Pinpoint the cell where the given text exists, returning its [X, Y] midpoint coordinate. 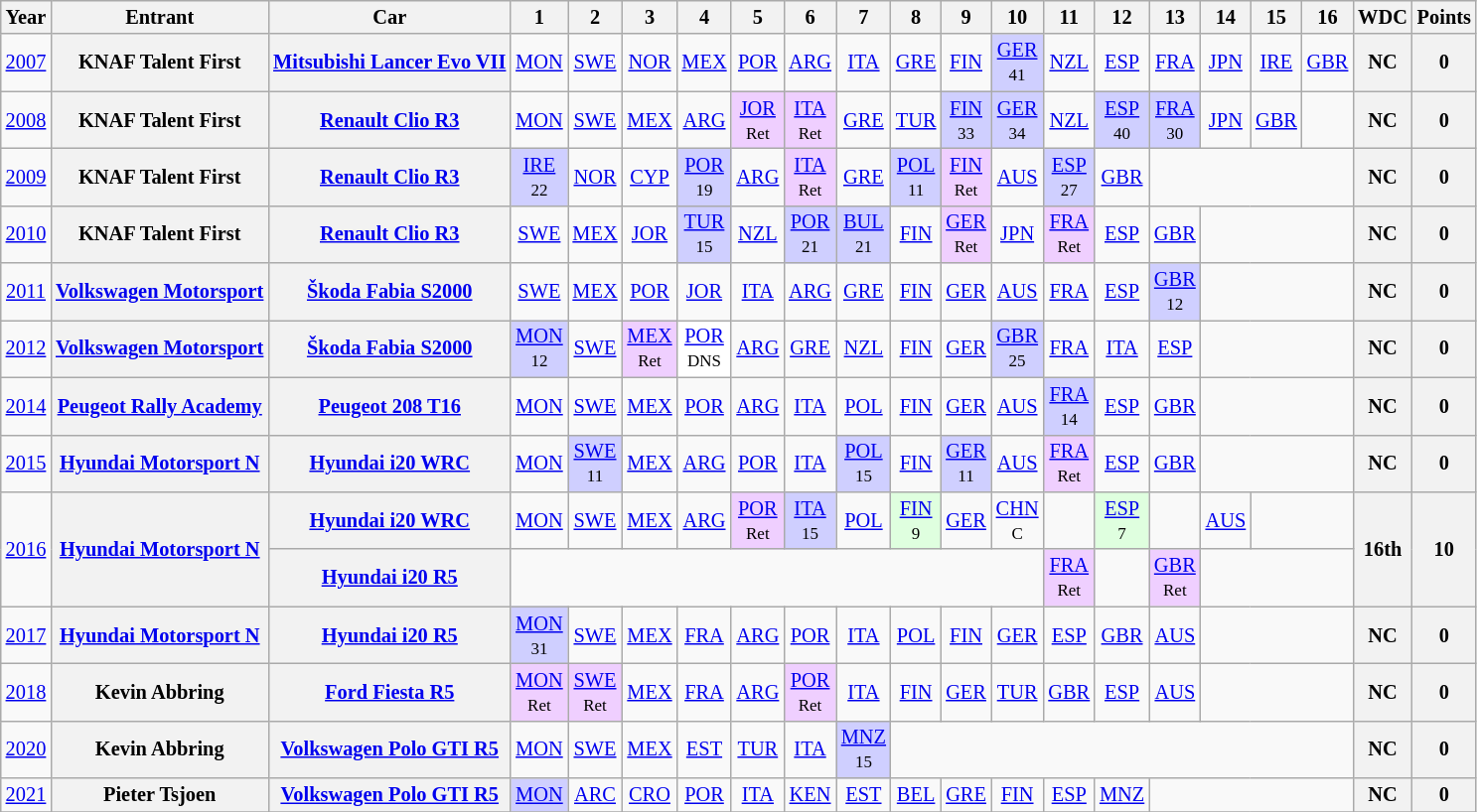
2018 [26, 692]
MNZ [1122, 795]
CHNC [1017, 520]
GER41 [1017, 63]
7 [864, 17]
15 [1276, 17]
IRE [1276, 63]
2010 [26, 234]
14 [1226, 17]
MEXRet [650, 348]
2014 [26, 406]
SWE11 [596, 464]
FIN33 [965, 120]
Pieter Tsjoen [159, 795]
GBRRet [1175, 578]
MON31 [538, 635]
ARC [596, 795]
2012 [26, 348]
MON12 [538, 348]
ESP40 [1122, 120]
Peugeot 208 T16 [389, 406]
GER11 [965, 464]
2008 [26, 120]
2 [596, 17]
FIN 9 [916, 520]
16th [1383, 548]
POL15 [864, 464]
KEN [811, 795]
CYP [650, 177]
MONRet [538, 692]
IRE22 [538, 177]
Car [389, 17]
FRA30 [1175, 120]
3 [650, 17]
2021 [26, 795]
BUL21 [864, 234]
SWERet [596, 692]
POR19 [703, 177]
2016 [26, 548]
GER34 [1017, 120]
ESP7 [1122, 520]
POL11 [916, 177]
2009 [26, 177]
2011 [26, 292]
16 [1328, 17]
4 [703, 17]
MNZ15 [864, 749]
FRA14 [1069, 406]
11 [1069, 17]
12 [1122, 17]
ITA15 [811, 520]
8 [916, 17]
5 [757, 17]
Mitsubishi Lancer Evo VII [389, 63]
2015 [26, 464]
FINRet [965, 177]
Ford Fiesta R5 [389, 692]
GBR12 [1175, 292]
JORRet [757, 120]
2020 [26, 749]
PORDNS [703, 348]
BEL [916, 795]
2007 [26, 63]
13 [1175, 17]
9 [965, 17]
TUR15 [703, 234]
POR21 [811, 234]
Points [1444, 17]
6 [811, 17]
WDC [1383, 17]
ESP27 [1069, 177]
Entrant [159, 17]
Peugeot Rally Academy [159, 406]
2017 [26, 635]
GERRet [965, 234]
GBR25 [1017, 348]
1 [538, 17]
Year [26, 17]
CRO [650, 795]
